From the cell containing the given text, extract its center point as (x, y) coordinate. 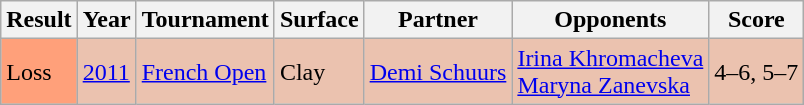
Year (106, 20)
Score (756, 20)
Irina Khromacheva Maryna Zanevska (610, 72)
Tournament (205, 20)
Result (39, 20)
2011 (106, 72)
Opponents (610, 20)
Demi Schuurs (438, 72)
4–6, 5–7 (756, 72)
Partner (438, 20)
Surface (319, 20)
French Open (205, 72)
Clay (319, 72)
Loss (39, 72)
